From the cell containing the given text, extract its center point as [X, Y] coordinate. 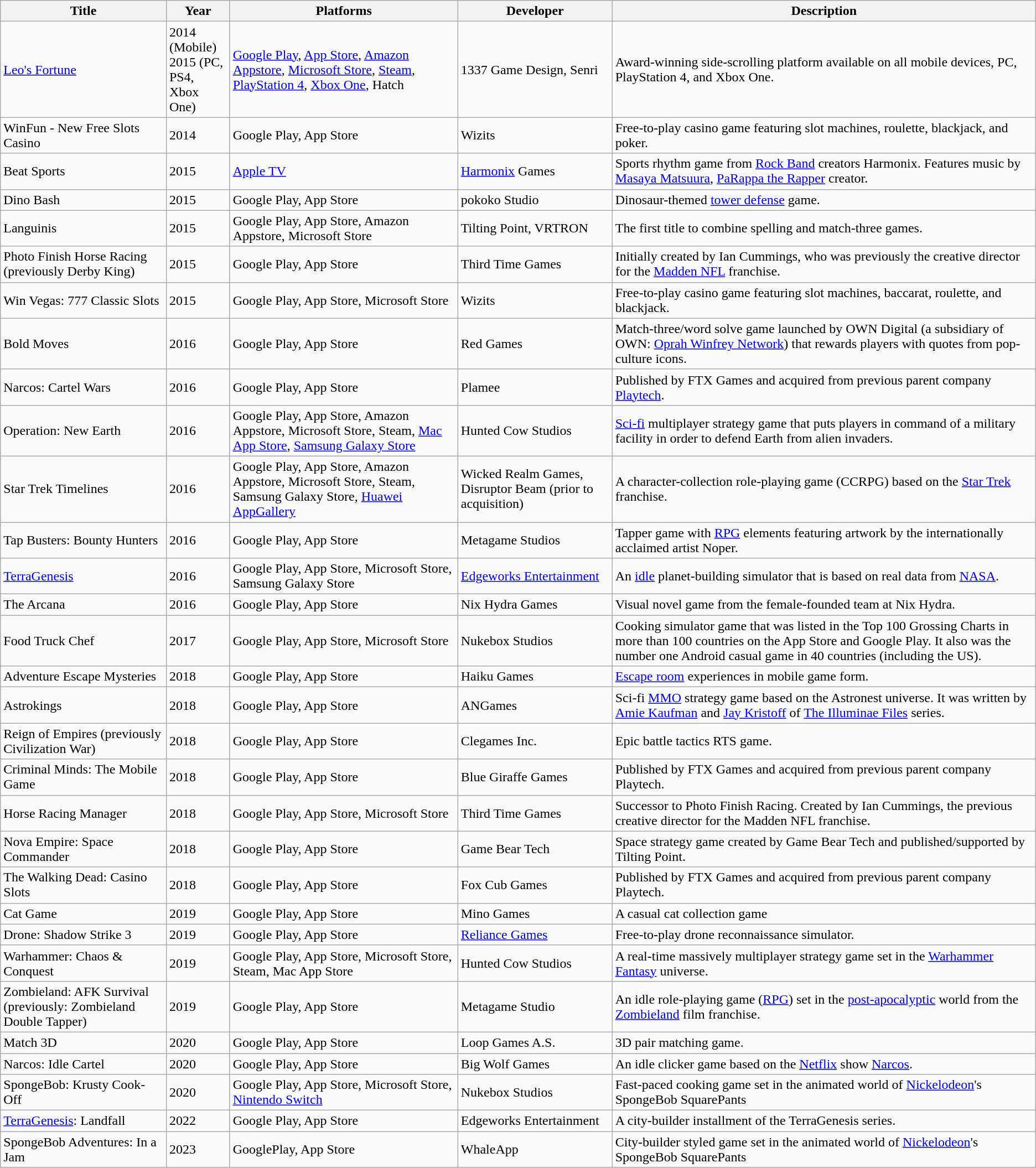
Platforms [344, 11]
WhaleApp [535, 1150]
Google Play, App Store, Amazon Appstore, Microsoft Store [344, 228]
Tap Busters: Bounty Hunters [84, 540]
City-builder styled game set in the animated world of Nickelodeon's SpongeBob SquarePants [823, 1150]
Free-to-play drone reconnaissance simulator. [823, 935]
TerraGenesis: Landfall [84, 1121]
Apple TV [344, 172]
Plamee [535, 387]
3D pair matching game. [823, 1042]
2022 [198, 1121]
Dinosaur-themed tower defense game. [823, 200]
Fox Cub Games [535, 885]
Horse Racing Manager [84, 813]
Sci-fi MMO strategy game based on the Astronest universe. It was written by Amie Kaufman and Jay Kristoff of The Illuminae Files series. [823, 705]
Google Play, App Store, Microsoft Store, Steam, Mac App Store [344, 963]
Game Bear Tech [535, 849]
Photo Finish Horse Racing (previously Derby King) [84, 264]
Astrokings [84, 705]
Dino Bash [84, 200]
Nova Empire: Space Commander [84, 849]
SpongeBob: Krusty Cook-Off [84, 1092]
Match 3D [84, 1042]
Tilting Point, VRTRON [535, 228]
Clegames Inc. [535, 741]
Google Play, App Store, Microsoft Store, Nintendo Switch [344, 1092]
2014 [198, 135]
Epic battle tactics RTS game. [823, 741]
An idle planet-building simulator that is based on real data from NASA. [823, 577]
An idle role-playing game (RPG) set in the post-apocalyptic world from the Zombieland film franchise. [823, 1006]
Mino Games [535, 913]
Harmonix Games [535, 172]
Fast-paced cooking game set in the animated world of Nickelodeon's SpongeBob SquarePants [823, 1092]
A casual cat collection game [823, 913]
Warhammer: Chaos & Conquest [84, 963]
Year [198, 11]
Developer [535, 11]
TerraGenesis [84, 577]
Google Play, App Store, Amazon Appstore, Microsoft Store, Steam, Mac App Store, Samsung Galaxy Store [344, 430]
A city-builder installment of the TerraGenesis series. [823, 1121]
SpongeBob Adventures: In a Jam [84, 1150]
Drone: Shadow Strike 3 [84, 935]
Beat Sports [84, 172]
Leo's Fortune [84, 70]
Description [823, 11]
Bold Moves [84, 344]
Google Play, App Store, Amazon Appstore, Microsoft Store, Steam, Samsung Galaxy Store, Huawei AppGallery [344, 489]
Space strategy game created by Game Bear Tech and published/supported by Tilting Point. [823, 849]
2017 [198, 641]
An idle clicker game based on the Netflix show Narcos. [823, 1064]
Sci-fi multiplayer strategy game that puts players in command of a military facility in order to defend Earth from alien invaders. [823, 430]
Red Games [535, 344]
Win Vegas: 777 Classic Slots [84, 300]
Food Truck Chef [84, 641]
Star Trek Timelines [84, 489]
Narcos: Idle Cartel [84, 1064]
Tapper game with RPG elements featuring artwork by the internationally acclaimed artist Noper. [823, 540]
Free-to-play casino game featuring slot machines, baccarat, roulette, and blackjack. [823, 300]
2014 (Mobile)2015 (PC, PS4,Xbox One) [198, 70]
Title [84, 11]
Initially created by Ian Cummings, who was previously the creative director for the Madden NFL franchise. [823, 264]
A real-time massively multiplayer strategy game set in the Warhammer Fantasy universe. [823, 963]
Narcos: Cartel Wars [84, 387]
The Walking Dead: Casino Slots [84, 885]
1337 Game Design, Senri [535, 70]
Blue Giraffe Games [535, 777]
Sports rhythm game from Rock Band creators Harmonix. Features music by Masaya Matsuura, PaRappa the Rapper creator. [823, 172]
Criminal Minds: The Mobile Game [84, 777]
Award-winning side-scrolling platform available on all mobile devices, PC, PlayStation 4, and Xbox One. [823, 70]
Nix Hydra Games [535, 605]
Google Play, App Store, Microsoft Store, Samsung Galaxy Store [344, 577]
Reign of Empires (previously Civilization War) [84, 741]
Metagame Studio [535, 1006]
Metagame Studios [535, 540]
GooglePlay, App Store [344, 1150]
Loop Games A.S. [535, 1042]
The Arcana [84, 605]
Haiku Games [535, 677]
Reliance Games [535, 935]
Successor to Photo Finish Racing. Created by Ian Cummings, the previous creative director for the Madden NFL franchise. [823, 813]
2023 [198, 1150]
Operation: New Earth [84, 430]
pokoko Studio [535, 200]
A character-collection role-playing game (CCRPG) based on the Star Trek franchise. [823, 489]
Big Wolf Games [535, 1064]
Escape room experiences in mobile game form. [823, 677]
Languinis [84, 228]
Wicked Realm Games, Disruptor Beam (prior to acquisition) [535, 489]
Visual novel game from the female-founded team at Nix Hydra. [823, 605]
ANGames [535, 705]
Zombieland: AFK Survival (previously: Zombieland Double Tapper) [84, 1006]
The first title to combine spelling and match-three games. [823, 228]
WinFun - New Free Slots Casino [84, 135]
Google Play, App Store, Amazon Appstore, Microsoft Store, Steam, PlayStation 4, Xbox One, Hatch [344, 70]
Free-to-play casino game featuring slot machines, roulette, blackjack, and poker. [823, 135]
Adventure Escape Mysteries [84, 677]
Cat Game [84, 913]
